Provide the (x, y) coordinate of the cell's center where the given text is located.  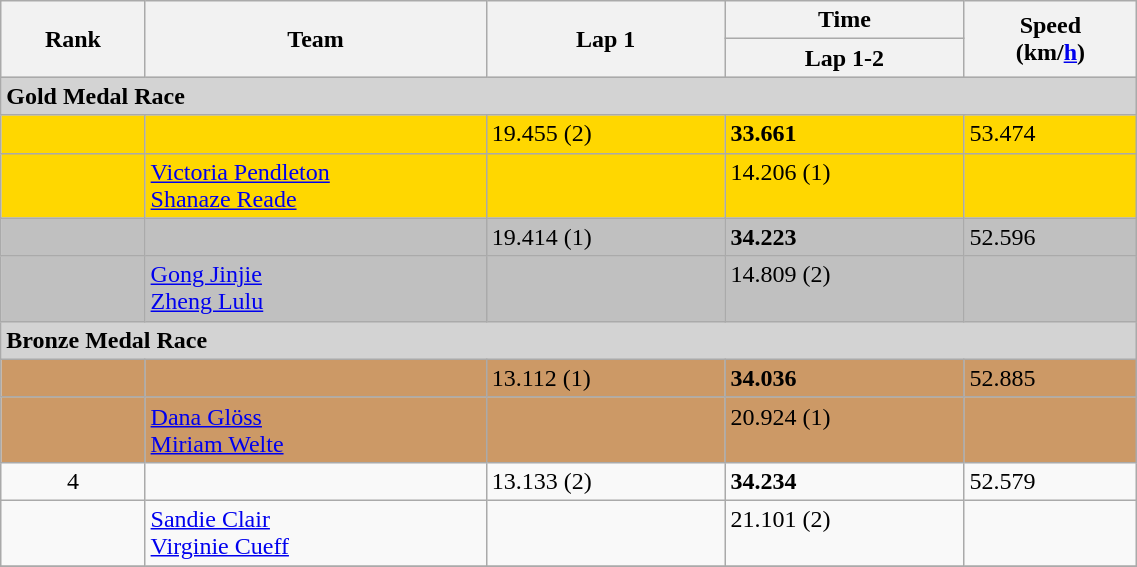
34.223 (844, 237)
Victoria PendletonShanaze Reade (316, 186)
Bronze Medal Race (569, 340)
13.112 (1) (606, 378)
53.474 (1050, 134)
34.036 (844, 378)
Gold Medal Race (569, 96)
Time (844, 20)
Lap 1-2 (844, 58)
33.661 (844, 134)
13.133 (2) (606, 481)
21.101 (2) (844, 532)
52.579 (1050, 481)
Rank (73, 39)
19.414 (1) (606, 237)
20.924 (1) (844, 430)
Sandie ClairVirginie Cueff (316, 532)
14.206 (1) (844, 186)
Gong JinjieZheng Lulu (316, 288)
4 (73, 481)
Lap 1 (606, 39)
52.885 (1050, 378)
Team (316, 39)
52.596 (1050, 237)
Speed(km/h) (1050, 39)
14.809 (2) (844, 288)
19.455 (2) (606, 134)
Dana GlössMiriam Welte (316, 430)
34.234 (844, 481)
